Scan for the cell matching the given text and deliver its (X, Y) coordinate at center. 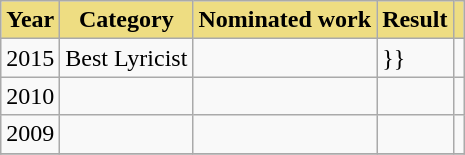
Best Lyricist (126, 58)
2015 (30, 58)
Year (30, 20)
Category (126, 20)
Result (415, 20)
2010 (30, 96)
2009 (30, 134)
Nominated work (285, 20)
}} (415, 58)
